Determine the (x, y) coordinate at the center of the cell enclosing the given text.  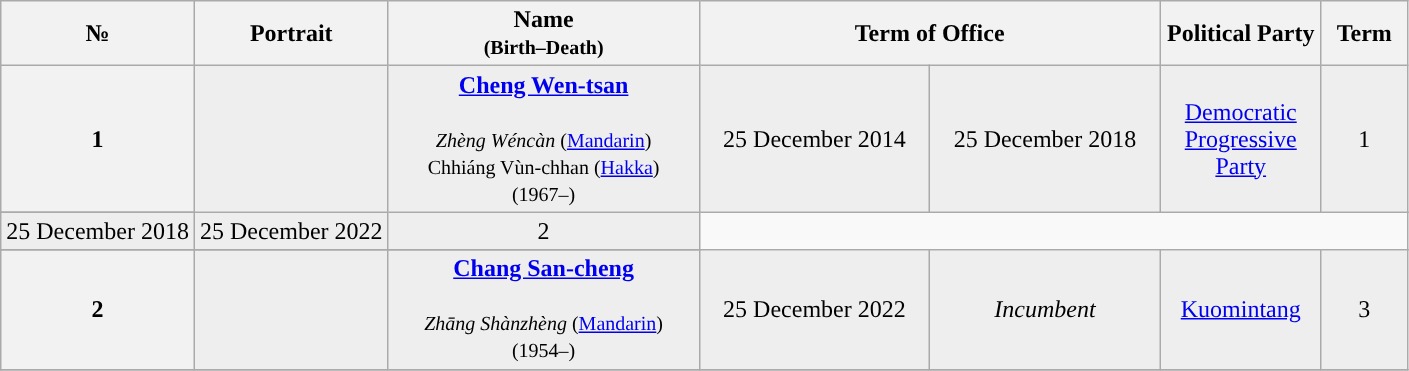
Political Party (1240, 34)
Incumbent (1046, 310)
25 December 2014 (814, 139)
Chang San-cheng Zhāng Shànzhèng (Mandarin)(1954–) (544, 310)
Cheng Wen-tsan Zhèng Wéncàn (Mandarin)Chhiáng Vùn-chhan (Hakka)(1967–) (544, 139)
№ (98, 34)
Term of Office (930, 34)
Term (1364, 34)
Name(Birth–Death) (544, 34)
Democratic Progressive Party (1240, 139)
3 (1364, 310)
Portrait (291, 34)
Kuomintang (1240, 310)
